Pinpoint the cell where the given text exists, returning its (x, y) midpoint coordinate. 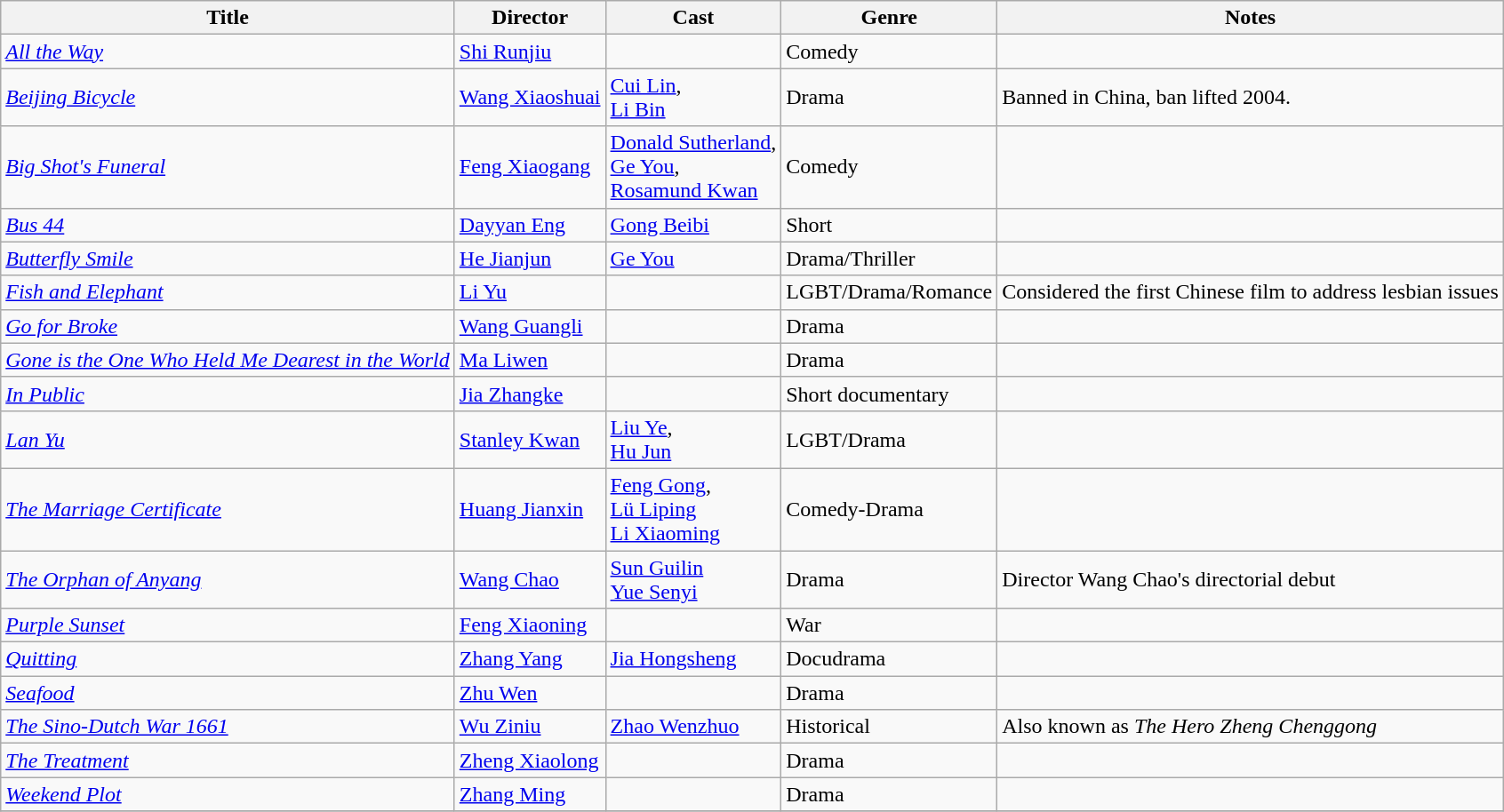
Title (228, 18)
Butterfly Smile (228, 259)
Genre (889, 18)
The Marriage Certificate (228, 509)
Donald Sutherland,Ge You,Rosamund Kwan (693, 167)
Dayyan Eng (530, 225)
In Public (228, 394)
Short documentary (889, 394)
Go for Broke (228, 326)
Drama/Thriller (889, 259)
Zhang Ming (530, 794)
Zhang Yang (530, 659)
Banned in China, ban lifted 2004. (1251, 98)
Quitting (228, 659)
Cast (693, 18)
Jia Zhangke (530, 394)
He Jianjun (530, 259)
Bus 44 (228, 225)
Historical (889, 727)
Director Wang Chao's directorial debut (1251, 579)
Li Yu (530, 292)
Feng Gong,Lü LipingLi Xiaoming (693, 509)
The Sino-Dutch War 1661 (228, 727)
Sun GuilinYue Senyi (693, 579)
Director (530, 18)
All the Way (228, 52)
LGBT/Drama (889, 439)
The Treatment (228, 760)
Zheng Xiaolong (530, 760)
Fish and Elephant (228, 292)
Jia Hongsheng (693, 659)
Feng Xiaogang (530, 167)
Also known as The Hero Zheng Chenggong (1251, 727)
Beijing Bicycle (228, 98)
LGBT/Drama/Romance (889, 292)
Huang Jianxin (530, 509)
Short (889, 225)
Feng Xiaoning (530, 625)
Comedy-Drama (889, 509)
Seafood (228, 693)
Notes (1251, 18)
Big Shot's Funeral (228, 167)
Lan Yu (228, 439)
The Orphan of Anyang (228, 579)
Zhu Wen (530, 693)
Wu Ziniu (530, 727)
Considered the first Chinese film to address lesbian issues (1251, 292)
Docudrama (889, 659)
Wang Xiaoshuai (530, 98)
Ge You (693, 259)
Shi Runjiu (530, 52)
Liu Ye,Hu Jun (693, 439)
Stanley Kwan (530, 439)
Weekend Plot (228, 794)
Gong Beibi (693, 225)
Wang Chao (530, 579)
Gone is the One Who Held Me Dearest in the World (228, 360)
Ma Liwen (530, 360)
War (889, 625)
Cui Lin,Li Bin (693, 98)
Zhao Wenzhuo (693, 727)
Purple Sunset (228, 625)
Wang Guangli (530, 326)
